Determine the [x, y] coordinate at the center of the cell enclosing the given text.  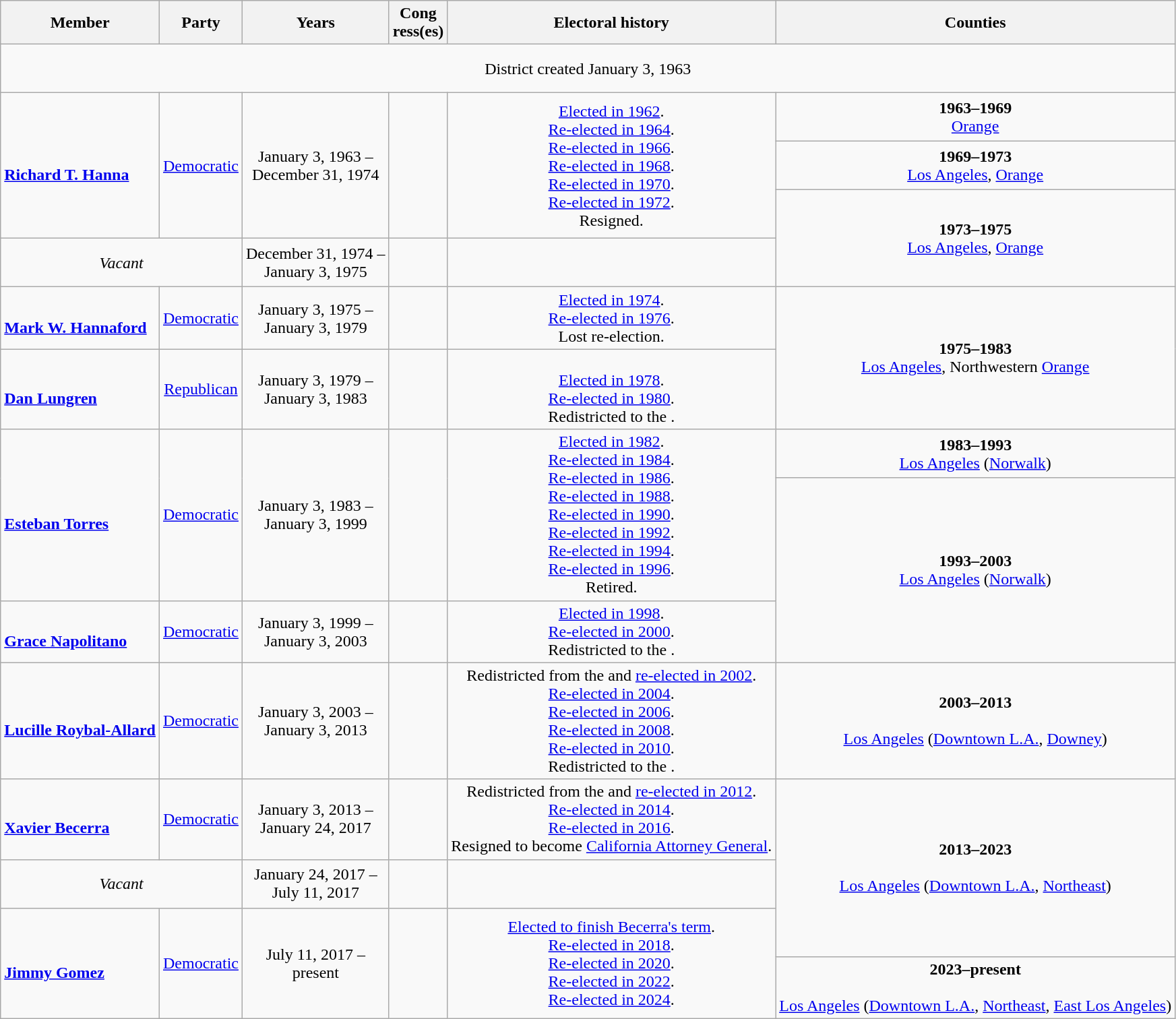
July 11, 2017 –present [315, 963]
January 24, 2017 –July 11, 2017 [315, 884]
Elected in 1974.Re-elected in 1976.Lost re-election. [612, 318]
1983–1993 Los Angeles (Norwalk) [976, 454]
January 3, 2013 –January 24, 2017 [315, 820]
January 3, 1983 –January 3, 1999 [315, 515]
1973–1975Los Angeles, Orange [976, 239]
Lucille Roybal-Allard [80, 721]
Dan Lungren [80, 390]
Esteban Torres [80, 515]
1963–1969Orange [976, 117]
1975–1983Los Angeles, Northwestern Orange [976, 359]
January 3, 1979 –January 3, 1983 [315, 390]
2023–presentLos Angeles (Downtown L.A., Northeast, East Los Angeles) [976, 987]
Elected in 1998.Re-elected in 2000.Redistricted to the . [612, 631]
Xavier Becerra [80, 820]
January 3, 2003 –January 3, 2013 [315, 721]
Richard T. Hanna [80, 166]
Republican [201, 390]
Jimmy Gomez [80, 963]
Elected in 1962.Re-elected in 1964.Re-elected in 1966.Re-elected in 1968.Re-elected in 1970.Re-elected in 1972.Resigned. [612, 166]
2013–2023Los Angeles (Downtown L.A., Northeast) [976, 868]
Elected in 1978.Re-elected in 1980.Redistricted to the . [612, 390]
Congress(es) [418, 23]
Years [315, 23]
District created January 3, 1963 [588, 69]
Elected to finish Becerra's term.Re-elected in 2018.Re-elected in 2020.Re-elected in 2022.Re-elected in 2024. [612, 963]
January 3, 1963 –December 31, 1974 [315, 166]
Grace Napolitano [80, 631]
Redistricted from the and re-elected in 2012.Re-elected in 2014.Re-elected in 2016.Resigned to become California Attorney General. [612, 820]
Electoral history [612, 23]
January 3, 1999 –January 3, 2003 [315, 631]
2003–2013Los Angeles (Downtown L.A., Downey) [976, 721]
Mark W. Hannaford [80, 318]
Counties [976, 23]
Party [201, 23]
1969–1973Los Angeles, Orange [976, 166]
1993–2003 Los Angeles (Norwalk) [976, 570]
December 31, 1974 –January 3, 1975 [315, 263]
Member [80, 23]
Redistricted from the and re-elected in 2002.Re-elected in 2004.Re-elected in 2006.Re-elected in 2008.Re-elected in 2010.Redistricted to the . [612, 721]
January 3, 1975 –January 3, 1979 [315, 318]
